For the text-containing cell, return its midpoint in (X, Y) coordinate format. 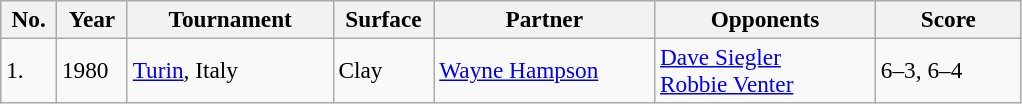
1980 (92, 70)
1. (29, 70)
Surface (384, 19)
6–3, 6–4 (948, 70)
Score (948, 19)
Opponents (766, 19)
Dave Siegler Robbie Venter (766, 70)
No. (29, 19)
Tournament (230, 19)
Partner (544, 19)
Wayne Hampson (544, 70)
Clay (384, 70)
Year (92, 19)
Turin, Italy (230, 70)
